Determine the (X, Y) coordinate at the center of the cell enclosing the given text.  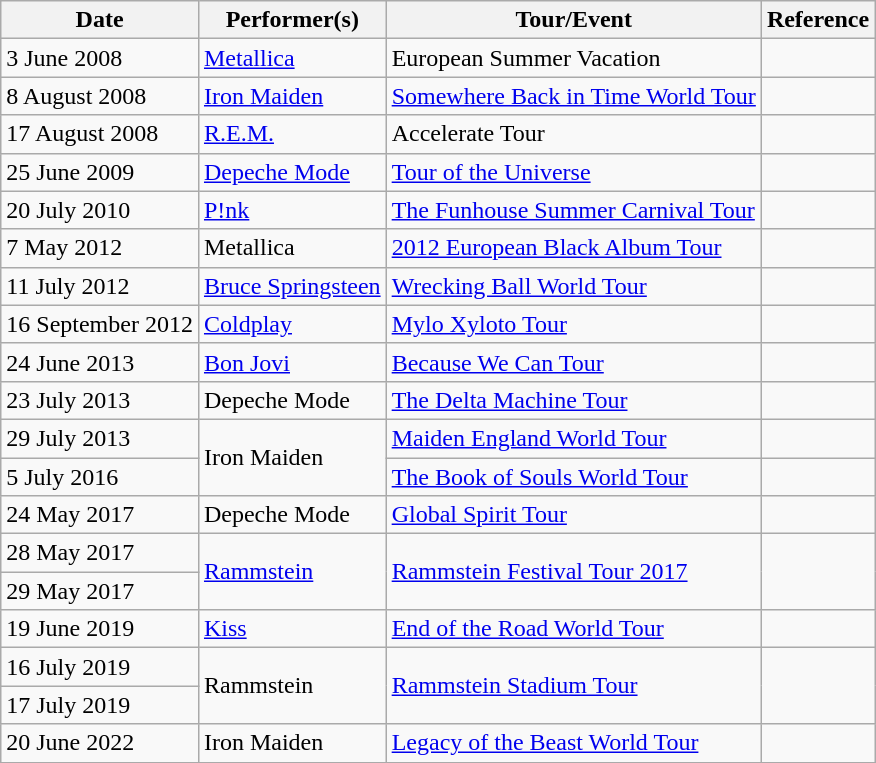
19 June 2019 (100, 629)
The Delta Machine Tour (574, 400)
Bruce Springsteen (292, 286)
24 May 2017 (100, 515)
Reference (818, 20)
Because We Can Tour (574, 362)
2012 European Black Album Tour (574, 248)
Somewhere Back in Time World Tour (574, 96)
P!nk (292, 210)
Legacy of the Beast World Tour (574, 743)
The Book of Souls World Tour (574, 477)
Accelerate Tour (574, 134)
The Funhouse Summer Carnival Tour (574, 210)
Date (100, 20)
Kiss (292, 629)
Tour of the Universe (574, 172)
3 June 2008 (100, 58)
16 September 2012 (100, 324)
Rammstein Festival Tour 2017 (574, 572)
23 July 2013 (100, 400)
Tour/Event (574, 20)
Performer(s) (292, 20)
Coldplay (292, 324)
20 July 2010 (100, 210)
11 July 2012 (100, 286)
17 July 2019 (100, 705)
7 May 2012 (100, 248)
R.E.M. (292, 134)
European Summer Vacation (574, 58)
Mylo Xyloto Tour (574, 324)
29 July 2013 (100, 438)
5 July 2016 (100, 477)
Rammstein Stadium Tour (574, 686)
28 May 2017 (100, 553)
8 August 2008 (100, 96)
Bon Jovi (292, 362)
17 August 2008 (100, 134)
Global Spirit Tour (574, 515)
End of the Road World Tour (574, 629)
Maiden England World Tour (574, 438)
24 June 2013 (100, 362)
20 June 2022 (100, 743)
25 June 2009 (100, 172)
Wrecking Ball World Tour (574, 286)
29 May 2017 (100, 591)
16 July 2019 (100, 667)
